Provide the [X, Y] coordinate of the cell's center where the given text is located.  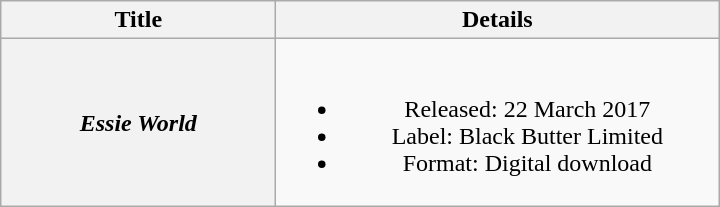
Title [138, 20]
Details [498, 20]
Released: 22 March 2017Label: Black Butter LimitedFormat: Digital download [498, 122]
Essie World [138, 122]
